Extract the [X, Y] coordinate from the center of the cell holding the provided text.  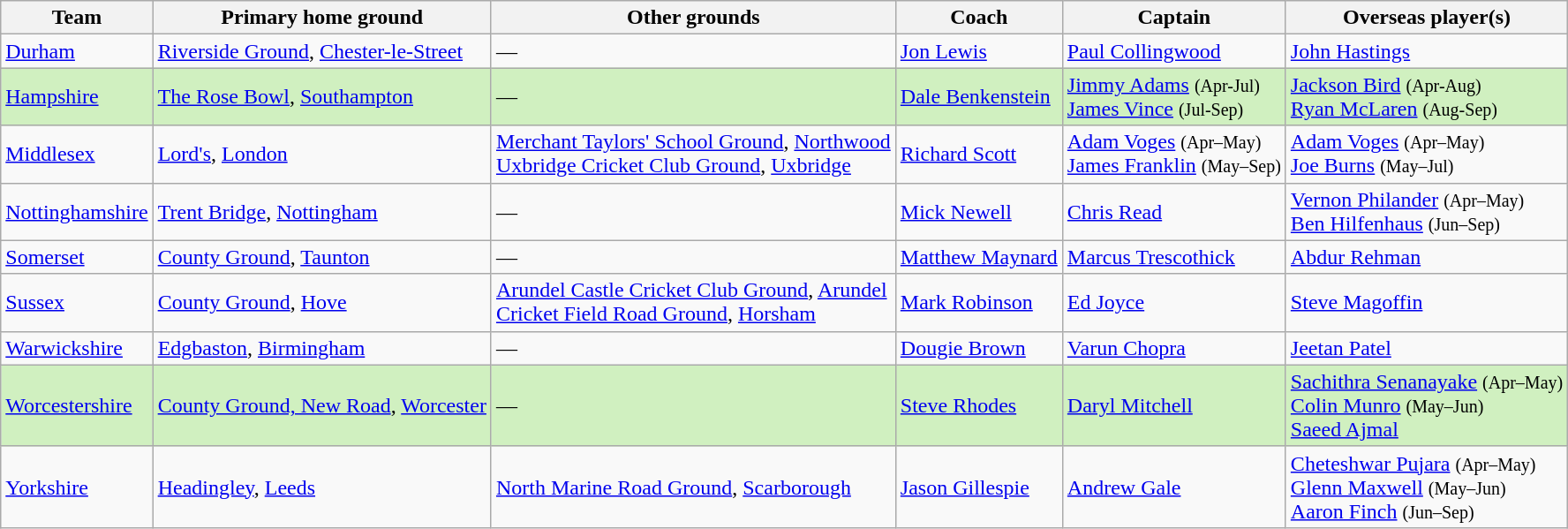
Vernon Philander (Apr–May) Ben Hilfenhaus (Jun–Sep) [1427, 212]
Merchant Taylors' School Ground, NorthwoodUxbridge Cricket Club Ground, Uxbridge [693, 154]
Richard Scott [978, 154]
Cheteshwar Pujara (Apr–May) Glenn Maxwell (May–Jun) Aaron Finch (Jun–Sep) [1427, 487]
Adam Voges (Apr–May) Joe Burns (May–Jul) [1427, 154]
Daryl Mitchell [1174, 405]
Primary home ground [321, 18]
Riverside Ground, Chester-le-Street [321, 51]
Steve Magoffin [1427, 302]
Jason Gillespie [978, 487]
Steve Rhodes [978, 405]
Abdur Rehman [1427, 257]
Nottinghamshire [77, 212]
Yorkshire [77, 487]
Adam Voges (Apr–May) James Franklin (May–Sep) [1174, 154]
Jon Lewis [978, 51]
Mick Newell [978, 212]
Edgbaston, Birmingham [321, 348]
Team [77, 18]
Matthew Maynard [978, 257]
Middlesex [77, 154]
Overseas player(s) [1427, 18]
Captain [1174, 18]
John Hastings [1427, 51]
Jimmy Adams (Apr-Jul) James Vince (Jul-Sep) [1174, 97]
County Ground, Taunton [321, 257]
Coach [978, 18]
Hampshire [77, 97]
County Ground, Hove [321, 302]
Jeetan Patel [1427, 348]
Sachithra Senanayake (Apr–May) Colin Munro (May–Jun) Saeed Ajmal [1427, 405]
Lord's, London [321, 154]
Dougie Brown [978, 348]
Ed Joyce [1174, 302]
Jackson Bird (Apr-Aug) Ryan McLaren (Aug-Sep) [1427, 97]
Other grounds [693, 18]
Marcus Trescothick [1174, 257]
Somerset [77, 257]
Warwickshire [77, 348]
Dale Benkenstein [978, 97]
County Ground, New Road, Worcester [321, 405]
Headingley, Leeds [321, 487]
Andrew Gale [1174, 487]
Durham [77, 51]
Sussex [77, 302]
Paul Collingwood [1174, 51]
Mark Robinson [978, 302]
North Marine Road Ground, Scarborough [693, 487]
Chris Read [1174, 212]
Arundel Castle Cricket Club Ground, ArundelCricket Field Road Ground, Horsham [693, 302]
Trent Bridge, Nottingham [321, 212]
Varun Chopra [1174, 348]
Worcestershire [77, 405]
The Rose Bowl, Southampton [321, 97]
